Search for the cell housing the specified text and yield its [x, y] center coordinate. 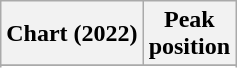
Chart (2022) [72, 34]
Peakposition [189, 34]
